Return [X, Y] of the center of cell containing provided text 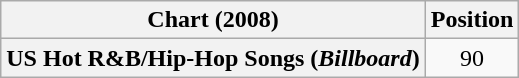
Position [472, 20]
Chart (2008) [213, 20]
90 [472, 58]
US Hot R&B/Hip-Hop Songs (Billboard) [213, 58]
